Detect which cell encompasses the target text, then output its (X, Y) center coordinate. 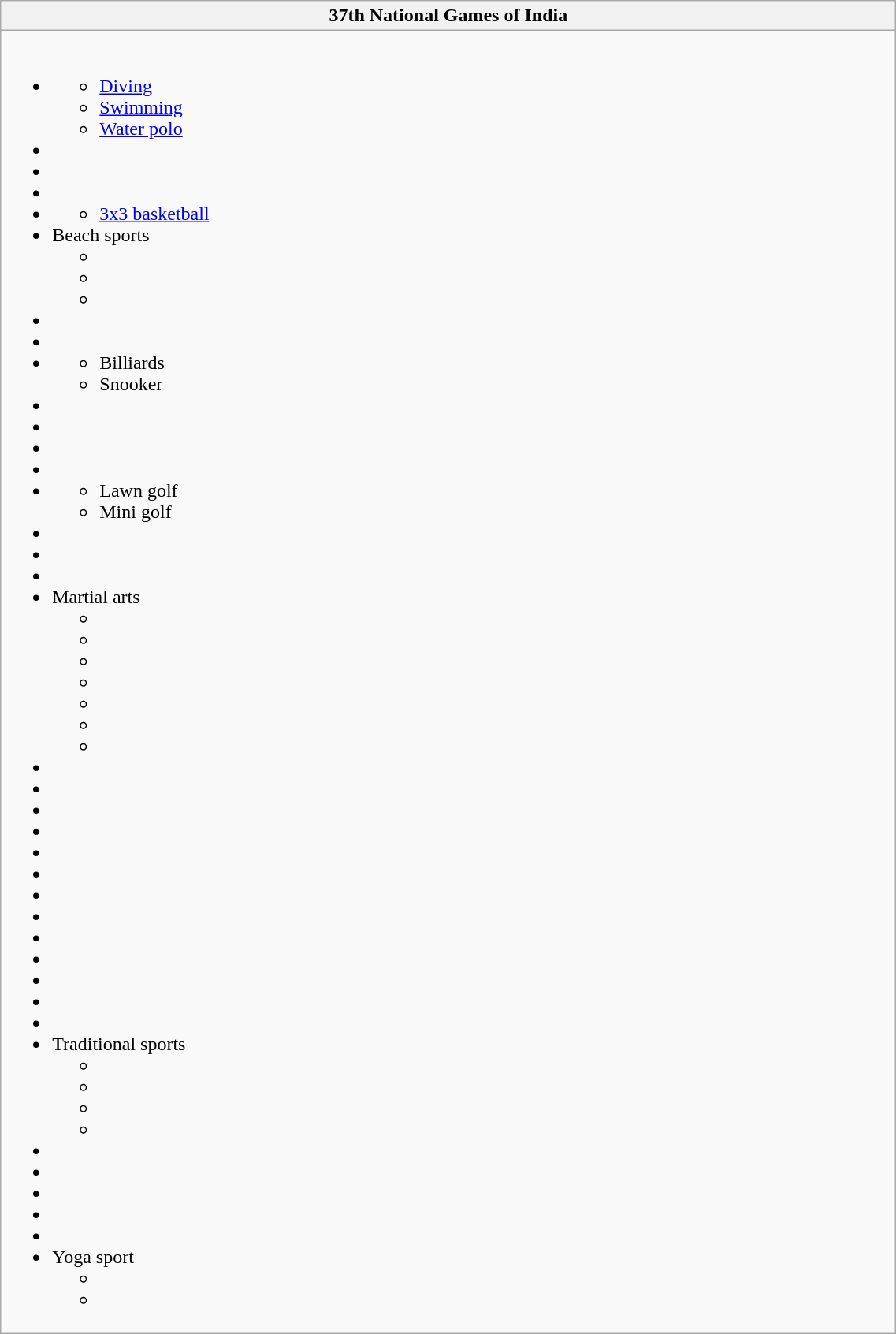
DivingSwimmingWater polo3x3 basketballBeach sportsBilliardsSnookerLawn golfMini golfMartial artsTraditional sportsYoga sport (448, 682)
37th National Games of India (448, 16)
